Output the [X, Y] coordinate of the center of the cell containing the given text.  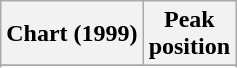
Peakposition [189, 34]
Chart (1999) [72, 34]
